Provide the [X, Y] coordinate of the cell's center where the given text is located.  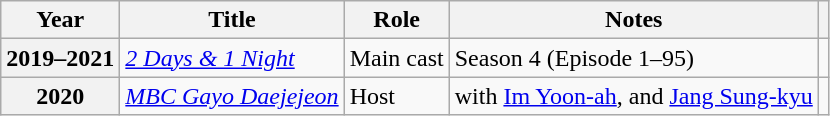
2020 [60, 96]
Year [60, 20]
2 Days & 1 Night [232, 58]
Host [396, 96]
Notes [634, 20]
MBC Gayo Daejejeon [232, 96]
Role [396, 20]
Main cast [396, 58]
Title [232, 20]
2019–2021 [60, 58]
with Im Yoon-ah, and Jang Sung-kyu [634, 96]
Season 4 (Episode 1–95) [634, 58]
